Return [x, y] of the center of cell containing provided text 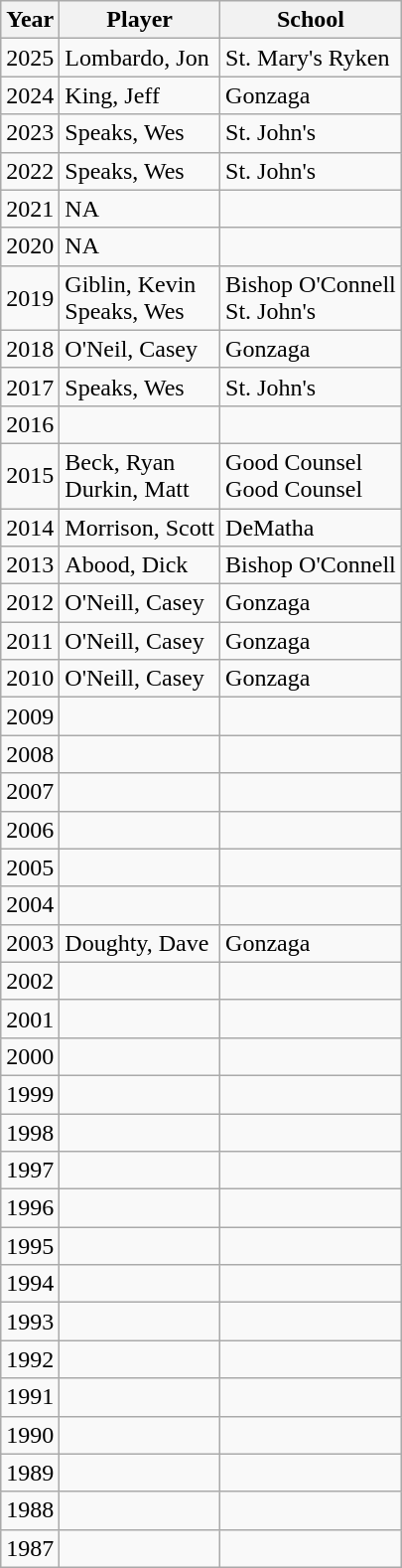
2005 [30, 867]
School [312, 20]
1998 [30, 1132]
Bishop O'Connell [312, 565]
Giblin, KevinSpeaks, Wes [140, 298]
2009 [30, 716]
2014 [30, 528]
2003 [30, 943]
2019 [30, 298]
2013 [30, 565]
2016 [30, 424]
2000 [30, 1056]
1999 [30, 1094]
1991 [30, 1397]
2018 [30, 349]
2008 [30, 754]
1987 [30, 1548]
Abood, Dick [140, 565]
Morrison, Scott [140, 528]
King, Jeff [140, 95]
2022 [30, 171]
1992 [30, 1359]
1997 [30, 1171]
2004 [30, 905]
2010 [30, 679]
2001 [30, 1019]
1993 [30, 1322]
2020 [30, 246]
2012 [30, 603]
O'Neil, Casey [140, 349]
1996 [30, 1208]
Lombardo, Jon [140, 58]
2006 [30, 830]
2011 [30, 641]
1990 [30, 1435]
2024 [30, 95]
1994 [30, 1284]
Year [30, 20]
St. Mary's Ryken [312, 58]
1988 [30, 1510]
Player [140, 20]
2021 [30, 209]
2025 [30, 58]
1995 [30, 1246]
2007 [30, 792]
Good CounselGood Counsel [312, 475]
1989 [30, 1473]
Doughty, Dave [140, 943]
DeMatha [312, 528]
Bishop O'ConnellSt. John's [312, 298]
2015 [30, 475]
2023 [30, 133]
2002 [30, 981]
Beck, RyanDurkin, Matt [140, 475]
2017 [30, 387]
